Return the (X, Y) coordinate for the center point of the cell that contains the specified text.  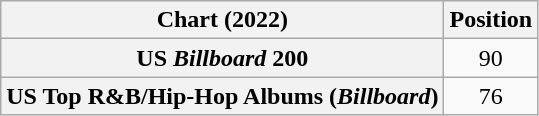
76 (491, 96)
US Billboard 200 (222, 58)
US Top R&B/Hip-Hop Albums (Billboard) (222, 96)
90 (491, 58)
Position (491, 20)
Chart (2022) (222, 20)
